Capture the cell that displays the provided text and extract its (X, Y) central coordinate. 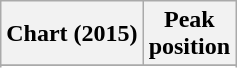
Chart (2015) (72, 34)
Peak position (189, 34)
